Pinpoint the cell where the given text exists, returning its (x, y) midpoint coordinate. 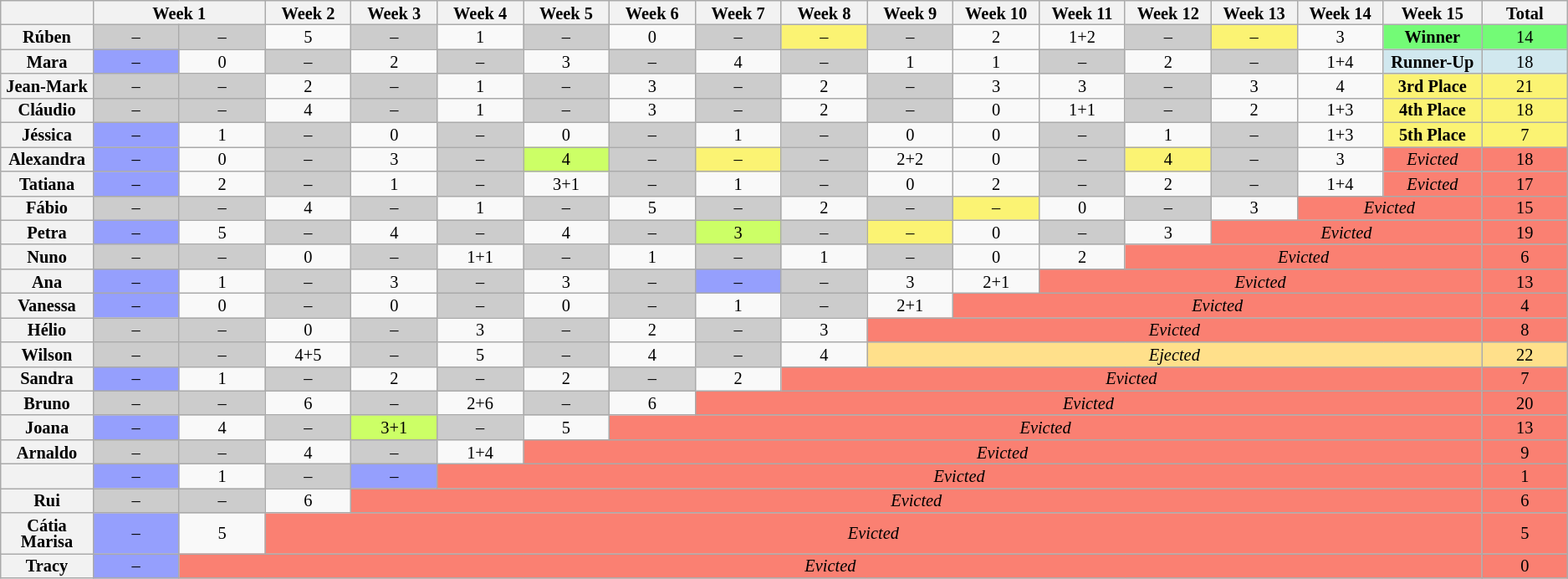
Week 7 (738, 12)
Cláudio (47, 110)
21 (1525, 85)
Rúben (47, 37)
4+5 (308, 355)
Jéssica (47, 134)
5th Place (1433, 134)
3rd Place (1433, 85)
2+6 (480, 403)
4th Place (1433, 110)
Alexandra (47, 159)
Week 3 (395, 12)
Petra (47, 233)
Week 8 (825, 12)
Joana (47, 427)
Week 9 (910, 12)
22 (1525, 355)
Cátia Marisa (47, 534)
Ejected (1174, 355)
19 (1525, 233)
Week 14 (1340, 12)
Week 11 (1082, 12)
Week 4 (480, 12)
8 (1525, 330)
Winner (1433, 37)
1+2 (1082, 37)
Tatiana (47, 182)
Ana (47, 281)
14 (1525, 37)
Week 6 (652, 12)
Runner-Up (1433, 62)
2+2 (910, 159)
Nuno (47, 256)
Bruno (47, 403)
Sandra (47, 378)
Week 5 (567, 12)
Jean-Mark (47, 85)
Hélio (47, 330)
Week 12 (1167, 12)
Wilson (47, 355)
15 (1525, 208)
Total (1525, 12)
Rui (47, 500)
Week 15 (1433, 12)
Vanessa (47, 305)
Week 10 (997, 12)
Week 1 (179, 12)
20 (1525, 403)
Tracy (47, 566)
Week 13 (1254, 12)
Mara (47, 62)
Fábio (47, 208)
Week 2 (308, 12)
Arnaldo (47, 452)
9 (1525, 452)
17 (1525, 182)
